Identify which cell holds the provided text, then report its [X, Y] central coordinate. 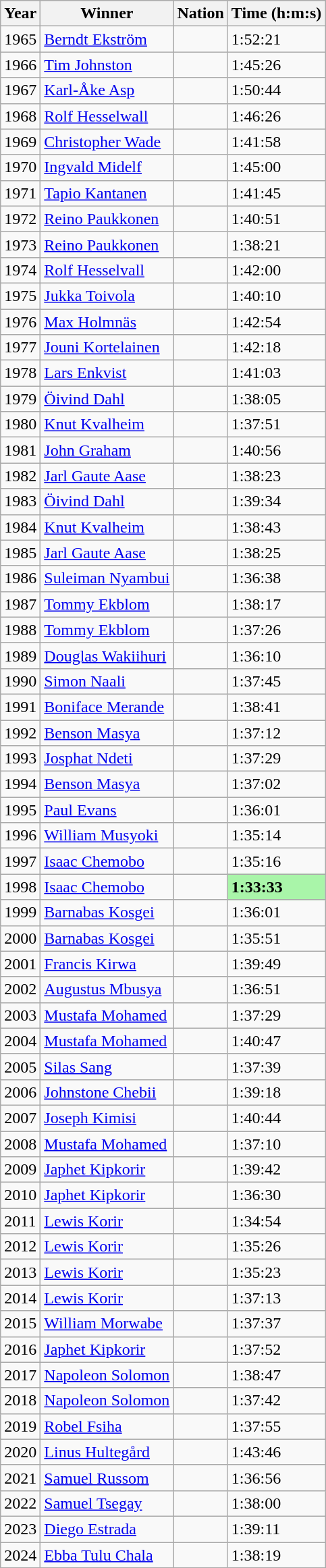
2002 [20, 990]
1:37:10 [277, 1144]
1987 [20, 604]
1991 [20, 707]
1:39:34 [277, 502]
1976 [20, 322]
1:37:42 [277, 1401]
2015 [20, 1324]
1:37:13 [277, 1298]
1994 [20, 784]
1992 [20, 732]
1:36:30 [277, 1195]
2004 [20, 1041]
1:52:21 [277, 39]
1:36:56 [277, 1478]
2016 [20, 1349]
William Morwabe [107, 1324]
2000 [20, 938]
1980 [20, 425]
Karl-Åke Asp [107, 90]
1972 [20, 219]
Berndt Ekström [107, 39]
1:40:10 [277, 296]
1:37:55 [277, 1426]
Boniface Merande [107, 707]
1:38:41 [277, 707]
2013 [20, 1272]
1:40:51 [277, 219]
1:38:43 [277, 527]
1:42:18 [277, 348]
Francis Kirwa [107, 964]
Ebba Tulu Chala [107, 1555]
1970 [20, 167]
Max Holmnäs [107, 322]
2022 [20, 1503]
1967 [20, 90]
1:38:47 [277, 1375]
Tapio Kantanen [107, 193]
1:37:39 [277, 1066]
1988 [20, 630]
1:39:49 [277, 964]
1:36:38 [277, 578]
2012 [20, 1247]
Samuel Russom [107, 1478]
1968 [20, 116]
2007 [20, 1118]
1986 [20, 578]
1981 [20, 450]
2010 [20, 1195]
1998 [20, 887]
1:35:16 [277, 861]
2017 [20, 1375]
Christopher Wade [107, 142]
1997 [20, 861]
1975 [20, 296]
1996 [20, 836]
1:46:26 [277, 116]
1:36:51 [277, 990]
1971 [20, 193]
Jouni Kortelainen [107, 348]
1:38:19 [277, 1555]
Robel Fsiha [107, 1426]
1:41:03 [277, 373]
2006 [20, 1092]
1:38:21 [277, 244]
2023 [20, 1529]
1:41:58 [277, 142]
1:37:12 [277, 732]
1:38:05 [277, 399]
1:38:23 [277, 476]
1979 [20, 399]
1:33:33 [277, 887]
Time (h:m:s) [277, 13]
1982 [20, 476]
1:35:23 [277, 1272]
1966 [20, 65]
William Musyoki [107, 836]
2009 [20, 1170]
2019 [20, 1426]
1985 [20, 553]
1:42:54 [277, 322]
Suleiman Nyambui [107, 578]
Joseph Kimisi [107, 1118]
Douglas Wakiihuri [107, 655]
1:40:47 [277, 1041]
John Graham [107, 450]
1969 [20, 142]
1:37:37 [277, 1324]
1989 [20, 655]
1:40:56 [277, 450]
1:37:45 [277, 681]
Silas Sang [107, 1066]
1984 [20, 527]
2005 [20, 1066]
Paul Evans [107, 810]
1:35:26 [277, 1247]
1:37:26 [277, 630]
1965 [20, 39]
1:38:25 [277, 553]
Lars Enkvist [107, 373]
1:34:54 [277, 1221]
Ingvald Midelf [107, 167]
Jukka Toivola [107, 296]
1978 [20, 373]
1:37:52 [277, 1349]
Tim Johnston [107, 65]
1:37:02 [277, 784]
Linus Hultegård [107, 1452]
1:45:26 [277, 65]
1:39:18 [277, 1092]
1:40:44 [277, 1118]
Rolf Hesselvall [107, 270]
1:43:46 [277, 1452]
1:42:00 [277, 270]
Johnstone Chebii [107, 1092]
2003 [20, 1015]
Rolf Hesselwall [107, 116]
1:41:45 [277, 193]
1974 [20, 270]
2021 [20, 1478]
Diego Estrada [107, 1529]
1:45:00 [277, 167]
1:37:51 [277, 425]
1:35:51 [277, 938]
Simon Naali [107, 681]
Augustus Mbusya [107, 990]
2008 [20, 1144]
Winner [107, 13]
1:38:00 [277, 1503]
Josphat Ndeti [107, 759]
1990 [20, 681]
1977 [20, 348]
2020 [20, 1452]
1:50:44 [277, 90]
1:38:17 [277, 604]
1995 [20, 810]
1973 [20, 244]
2011 [20, 1221]
1:36:10 [277, 655]
1:39:11 [277, 1529]
1:35:14 [277, 836]
2018 [20, 1401]
Samuel Tsegay [107, 1503]
2001 [20, 964]
1:39:42 [277, 1170]
1983 [20, 502]
Nation [200, 13]
2014 [20, 1298]
2024 [20, 1555]
1999 [20, 913]
Year [20, 13]
1993 [20, 759]
